Return the [X, Y] coordinate for the center point of the cell that contains the specified text.  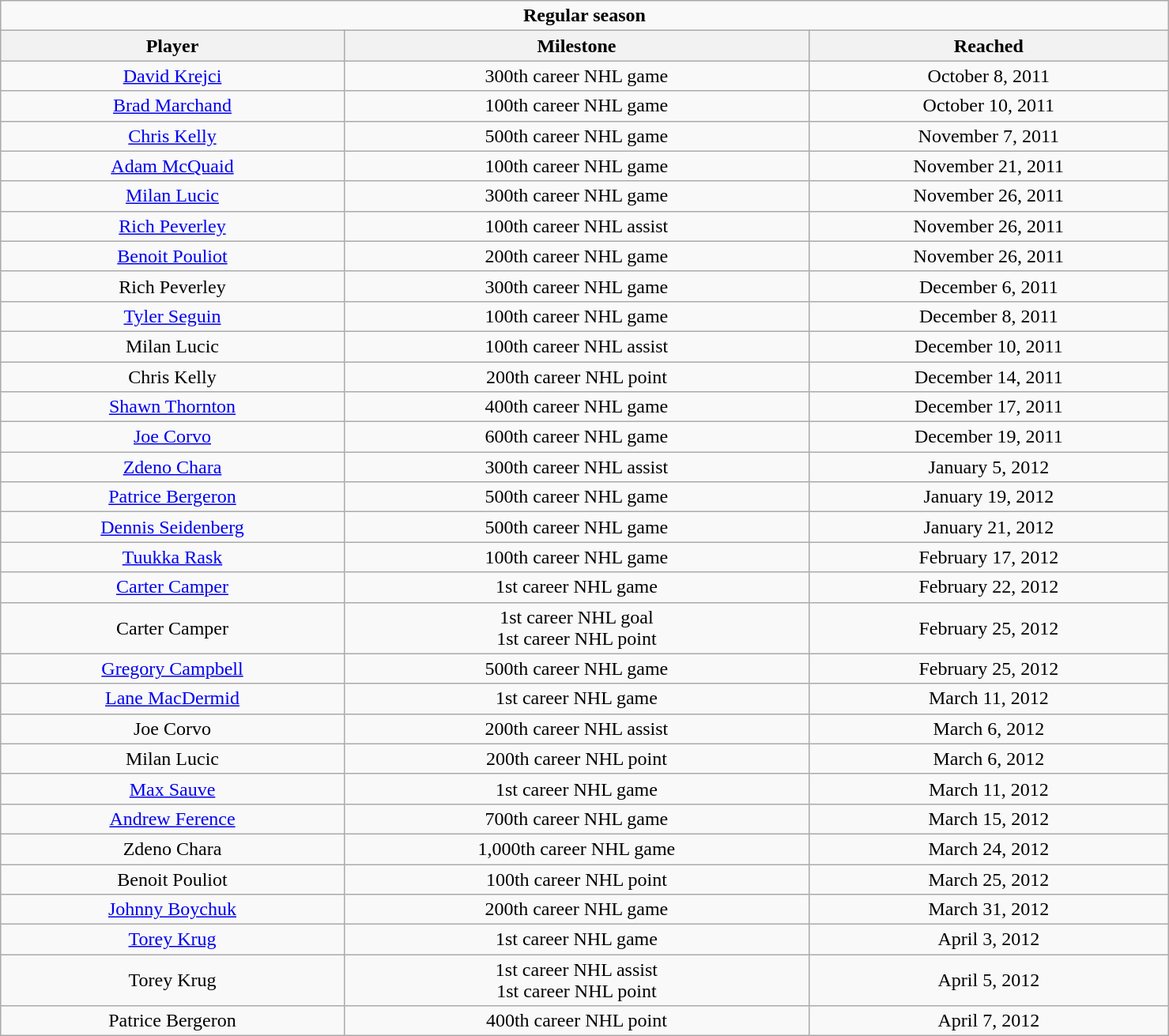
December 6, 2011 [990, 286]
Max Sauve [172, 789]
Johnny Boychuk [172, 910]
Brad Marchand [172, 106]
February 22, 2012 [990, 587]
1st career NHL goal1st career NHL point [576, 627]
400th career NHL point [576, 1021]
April 5, 2012 [990, 980]
December 19, 2011 [990, 437]
February 17, 2012 [990, 557]
November 21, 2011 [990, 166]
Tyler Seguin [172, 316]
March 15, 2012 [990, 819]
100th career NHL point [576, 880]
600th career NHL game [576, 437]
Tuukka Rask [172, 557]
January 19, 2012 [990, 497]
700th career NHL game [576, 819]
March 24, 2012 [990, 849]
Lane MacDermid [172, 699]
Adam McQuaid [172, 166]
Reached [990, 46]
1,000th career NHL game [576, 849]
200th career NHL assist [576, 729]
300th career NHL assist [576, 467]
David Krejci [172, 76]
March 31, 2012 [990, 910]
April 7, 2012 [990, 1021]
December 17, 2011 [990, 407]
Milestone [576, 46]
December 10, 2011 [990, 346]
Regular season [585, 16]
December 8, 2011 [990, 316]
March 25, 2012 [990, 880]
October 8, 2011 [990, 76]
Gregory Campbell [172, 669]
Shawn Thornton [172, 407]
Player [172, 46]
Andrew Ference [172, 819]
November 7, 2011 [990, 136]
January 5, 2012 [990, 467]
October 10, 2011 [990, 106]
Dennis Seidenberg [172, 527]
December 14, 2011 [990, 377]
April 3, 2012 [990, 940]
1st career NHL assist1st career NHL point [576, 980]
January 21, 2012 [990, 527]
400th career NHL game [576, 407]
